Detect which cell encompasses the target text, then output its (X, Y) center coordinate. 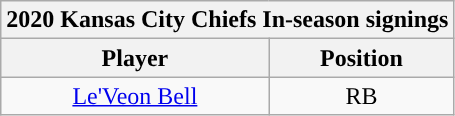
RB (362, 96)
2020 Kansas City Chiefs In-season signings (228, 20)
Position (362, 58)
Player (135, 58)
Le'Veon Bell (135, 96)
